Search for the cell housing the specified text and yield its [x, y] center coordinate. 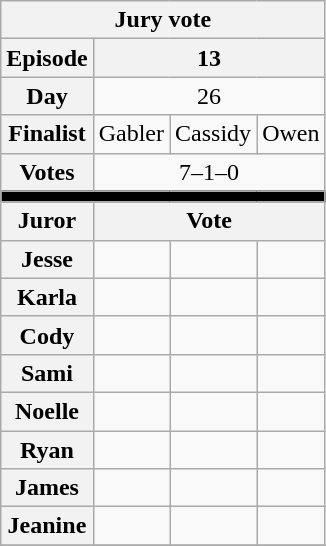
Ryan [47, 449]
Sami [47, 373]
7–1–0 [209, 172]
Jesse [47, 259]
Jury vote [163, 20]
Owen [291, 134]
Day [47, 96]
Jeanine [47, 526]
Votes [47, 172]
26 [209, 96]
James [47, 488]
13 [209, 58]
Cassidy [214, 134]
Episode [47, 58]
Juror [47, 221]
Cody [47, 335]
Karla [47, 297]
Vote [209, 221]
Noelle [47, 411]
Gabler [131, 134]
Finalist [47, 134]
